Find where the given text appears and provide that cell's center as [X, Y] coordinate. 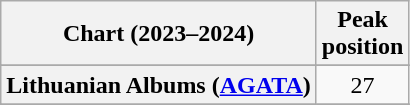
Chart (2023–2024) [159, 34]
Peakposition [362, 34]
Lithuanian Albums (AGATA) [159, 85]
27 [362, 85]
